Find where the given text appears and provide that cell's center as [X, Y] coordinate. 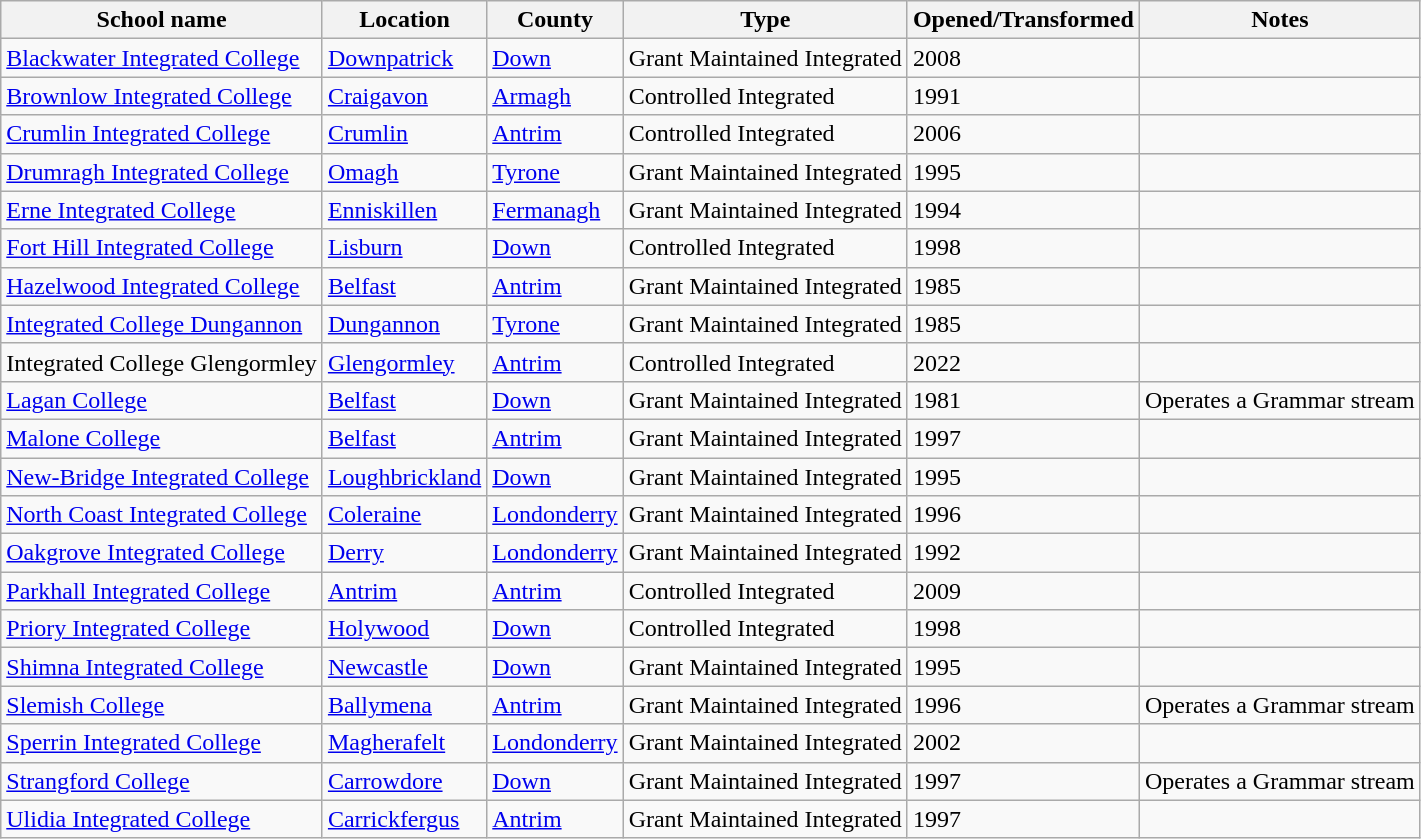
Holywood [404, 629]
Strangford College [162, 781]
Newcastle [404, 667]
Type [765, 20]
Slemish College [162, 705]
Craigavon [404, 96]
Integrated College Dungannon [162, 324]
County [555, 20]
Lagan College [162, 400]
Malone College [162, 438]
Sperrin Integrated College [162, 743]
Dungannon [404, 324]
2009 [1023, 591]
Priory Integrated College [162, 629]
Fermanagh [555, 210]
Magherafelt [404, 743]
Glengormley [404, 362]
Opened/Transformed [1023, 20]
Hazelwood Integrated College [162, 286]
Armagh [555, 96]
2008 [1023, 58]
Blackwater Integrated College [162, 58]
Oakgrove Integrated College [162, 553]
1991 [1023, 96]
Location [404, 20]
Downpatrick [404, 58]
Shimna Integrated College [162, 667]
Erne Integrated College [162, 210]
Notes [1280, 20]
Derry [404, 553]
1992 [1023, 553]
2002 [1023, 743]
Lisburn [404, 248]
2022 [1023, 362]
Carrowdore [404, 781]
Enniskillen [404, 210]
Integrated College Glengormley [162, 362]
Loughbrickland [404, 477]
1994 [1023, 210]
Brownlow Integrated College [162, 96]
Crumlin Integrated College [162, 134]
Ulidia Integrated College [162, 819]
2006 [1023, 134]
Drumragh Integrated College [162, 172]
Fort Hill Integrated College [162, 248]
North Coast Integrated College [162, 515]
School name [162, 20]
Omagh [404, 172]
1981 [1023, 400]
Coleraine [404, 515]
Carrickfergus [404, 819]
Parkhall Integrated College [162, 591]
Crumlin [404, 134]
Ballymena [404, 705]
New-Bridge Integrated College [162, 477]
